For the text-containing cell, return its midpoint in (x, y) coordinate format. 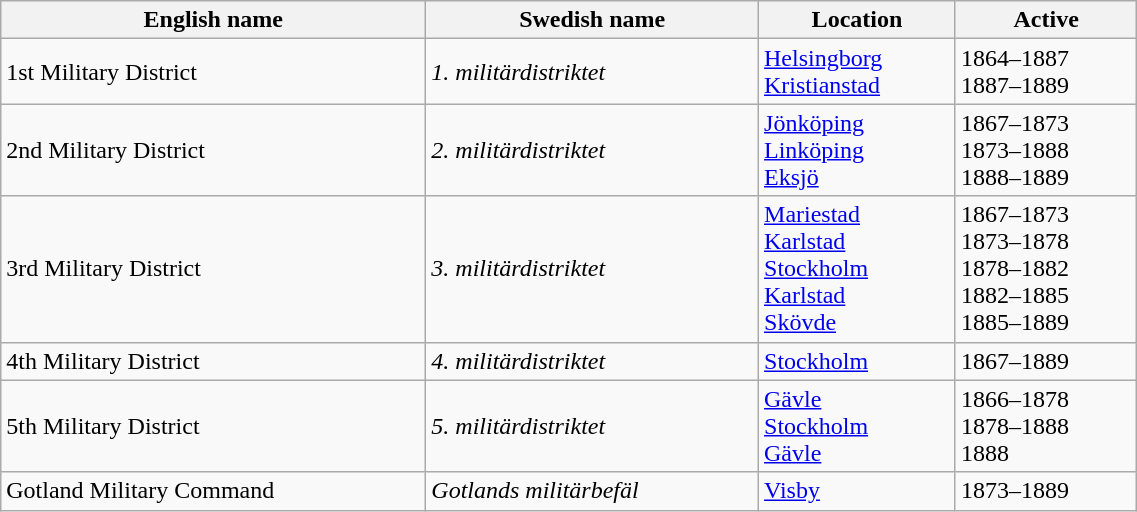
HelsingborgKristianstad (858, 72)
English name (214, 20)
1866–18781878–18881888 (1046, 426)
4th Military District (214, 361)
JönköpingLinköpingEksjö (858, 150)
5th Military District (214, 426)
1867–18731873–18781878–18821882–18851885–1889 (1046, 269)
Stockholm (858, 361)
Swedish name (592, 20)
MariestadKarlstadStockholmKarlstadSkövde (858, 269)
1867–1889 (1046, 361)
4. militärdistriktet (592, 361)
3rd Military District (214, 269)
Active (1046, 20)
Gotland Military Command (214, 491)
2. militärdistriktet (592, 150)
Gotlands militärbefäl (592, 491)
Visby (858, 491)
GävleStockholmGävle (858, 426)
5. militärdistriktet (592, 426)
1873–1889 (1046, 491)
1st Military District (214, 72)
1867–18731873–18881888–1889 (1046, 150)
Location (858, 20)
1864–18871887–1889 (1046, 72)
1. militärdistriktet (592, 72)
3. militärdistriktet (592, 269)
2nd Military District (214, 150)
